Scan for the cell matching the given text and deliver its (X, Y) coordinate at center. 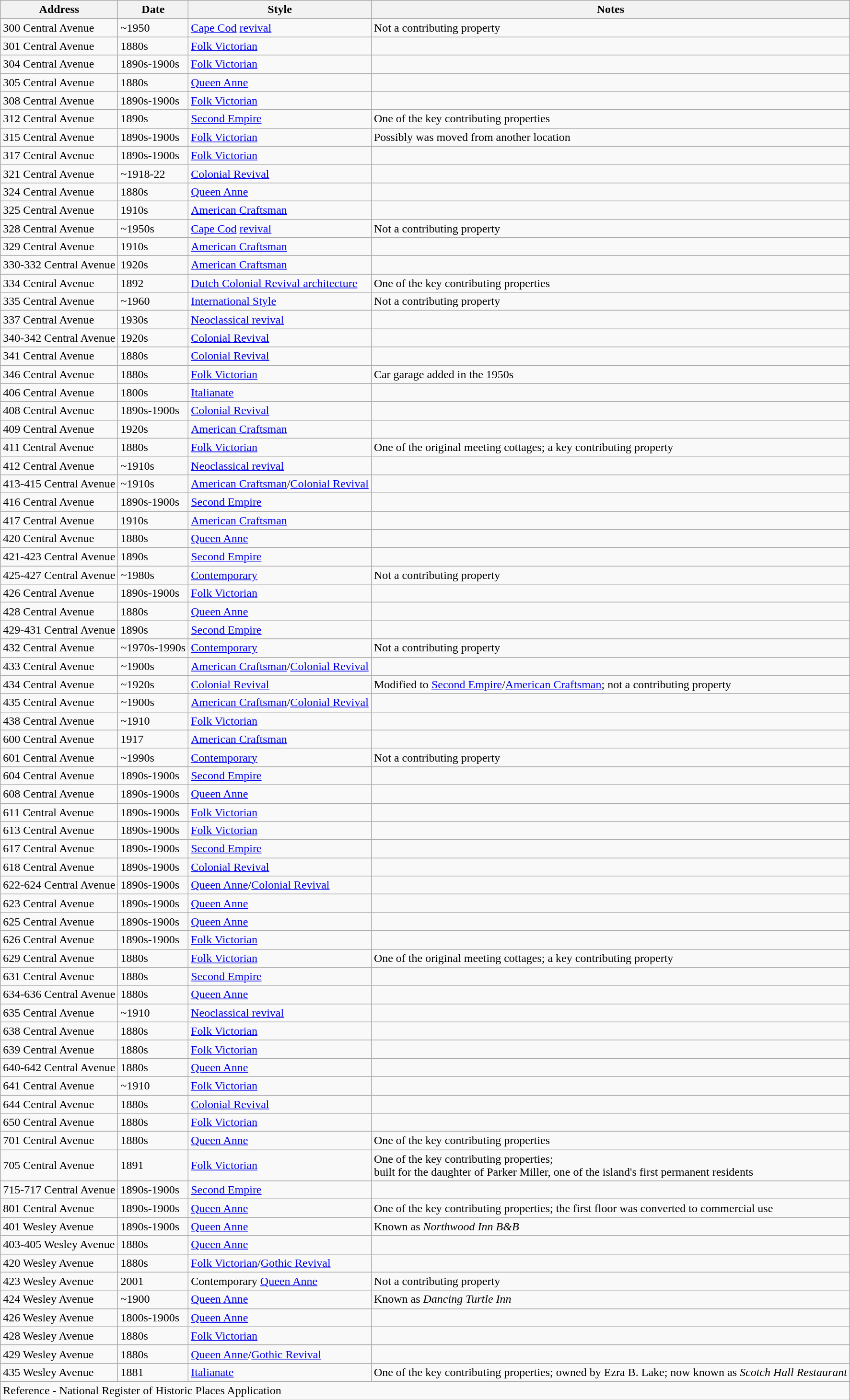
1917 (153, 739)
One of the key contributing properties; the first floor was converted to commercial use (610, 1208)
~1918-22 (153, 174)
432 Central Avenue (59, 648)
417 Central Avenue (59, 520)
Possibly was moved from another location (610, 137)
428 Wesley Avenue (59, 1336)
429-431 Central Avenue (59, 630)
1891 (153, 1166)
340-342 Central Avenue (59, 338)
428 Central Avenue (59, 612)
639 Central Avenue (59, 1049)
412 Central Avenue (59, 465)
622-624 Central Avenue (59, 885)
618 Central Avenue (59, 867)
305 Central Avenue (59, 82)
423 Wesley Avenue (59, 1281)
~1960 (153, 301)
1892 (153, 283)
601 Central Avenue (59, 757)
341 Central Avenue (59, 356)
625 Central Avenue (59, 922)
Modified to Second Empire/American Craftsman; not a contributing property (610, 684)
600 Central Avenue (59, 739)
Queen Anne/Gothic Revival (280, 1354)
~1950 (153, 28)
Contemporary Queen Anne (280, 1281)
334 Central Avenue (59, 283)
304 Central Avenue (59, 64)
329 Central Avenue (59, 247)
401 Wesley Avenue (59, 1226)
413-415 Central Avenue (59, 484)
~1990s (153, 757)
1800s-1900s (153, 1318)
308 Central Avenue (59, 101)
424 Wesley Avenue (59, 1299)
335 Central Avenue (59, 301)
~1900 (153, 1299)
Queen Anne/Colonial Revival (280, 885)
434 Central Avenue (59, 684)
635 Central Avenue (59, 1013)
433 Central Avenue (59, 666)
~1980s (153, 575)
425-427 Central Avenue (59, 575)
Notes (610, 10)
325 Central Avenue (59, 210)
One of the key contributing properties; built for the daughter of Parker Miller, one of the island's first permanent residents (610, 1166)
411 Central Avenue (59, 447)
435 Wesley Avenue (59, 1372)
International Style (280, 301)
1930s (153, 320)
300 Central Avenue (59, 28)
317 Central Avenue (59, 155)
321 Central Avenue (59, 174)
429 Wesley Avenue (59, 1354)
330-332 Central Avenue (59, 265)
~1970s-1990s (153, 648)
641 Central Avenue (59, 1086)
435 Central Avenue (59, 703)
346 Central Avenue (59, 374)
438 Central Avenue (59, 721)
426 Central Avenue (59, 593)
2001 (153, 1281)
623 Central Avenue (59, 903)
701 Central Avenue (59, 1141)
406 Central Avenue (59, 393)
301 Central Avenue (59, 46)
416 Central Avenue (59, 502)
Car garage added in the 1950s (610, 374)
613 Central Avenue (59, 831)
~1950s (153, 229)
409 Central Avenue (59, 429)
328 Central Avenue (59, 229)
Known as Dancing Turtle Inn (610, 1299)
Dutch Colonial Revival architecture (280, 283)
315 Central Avenue (59, 137)
421-423 Central Avenue (59, 557)
420 Wesley Avenue (59, 1263)
801 Central Avenue (59, 1208)
403-405 Wesley Avenue (59, 1245)
634-636 Central Avenue (59, 995)
640-642 Central Avenue (59, 1067)
Date (153, 10)
631 Central Avenue (59, 976)
1800s (153, 393)
324 Central Avenue (59, 192)
705 Central Avenue (59, 1166)
420 Central Avenue (59, 539)
1881 (153, 1372)
626 Central Avenue (59, 940)
~1920s (153, 684)
638 Central Avenue (59, 1031)
Reference - National Register of Historic Places Application (425, 1390)
One of the key contributing properties; owned by Ezra B. Lake; now known as Scotch Hall Restaurant (610, 1372)
644 Central Avenue (59, 1104)
Known as Northwood Inn B&B (610, 1226)
426 Wesley Avenue (59, 1318)
715-717 Central Avenue (59, 1190)
408 Central Avenue (59, 411)
608 Central Avenue (59, 794)
337 Central Avenue (59, 320)
604 Central Avenue (59, 775)
611 Central Avenue (59, 812)
Style (280, 10)
Folk Victorian/Gothic Revival (280, 1263)
Address (59, 10)
617 Central Avenue (59, 849)
629 Central Avenue (59, 958)
650 Central Avenue (59, 1122)
312 Central Avenue (59, 119)
